Extract the [x, y] coordinate from the center of the cell holding the provided text.  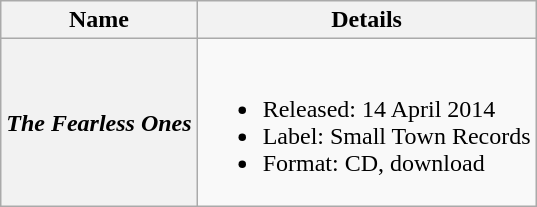
Name [99, 20]
Released: 14 April 2014Label: Small Town RecordsFormat: CD, download [366, 122]
The Fearless Ones [99, 122]
Details [366, 20]
